Find where the given text appears and provide that cell's center as [x, y] coordinate. 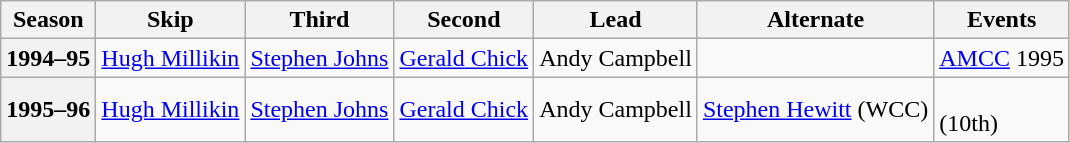
Alternate [815, 20]
Second [464, 20]
1995–96 [48, 110]
1994–95 [48, 58]
Skip [170, 20]
AMCC 1995 [1002, 58]
Season [48, 20]
Lead [616, 20]
(10th) [1002, 110]
Third [320, 20]
Stephen Hewitt (WCC) [815, 110]
Events [1002, 20]
